Scan for the cell matching the given text and deliver its (X, Y) coordinate at center. 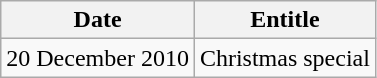
Date (98, 20)
20 December 2010 (98, 58)
Christmas special (284, 58)
Entitle (284, 20)
